Pinpoint the cell where the given text exists, returning its [x, y] midpoint coordinate. 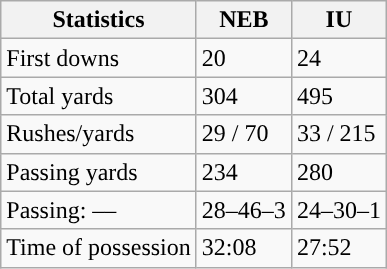
20 [244, 58]
IU [338, 20]
304 [244, 96]
32:08 [244, 248]
280 [338, 172]
24–30–1 [338, 210]
27:52 [338, 248]
Passing yards [99, 172]
NEB [244, 20]
28–46–3 [244, 210]
Rushes/yards [99, 134]
Time of possession [99, 248]
Passing: –– [99, 210]
29 / 70 [244, 134]
33 / 215 [338, 134]
495 [338, 96]
First downs [99, 58]
234 [244, 172]
24 [338, 58]
Total yards [99, 96]
Statistics [99, 20]
